Search for the cell housing the specified text and yield its (x, y) center coordinate. 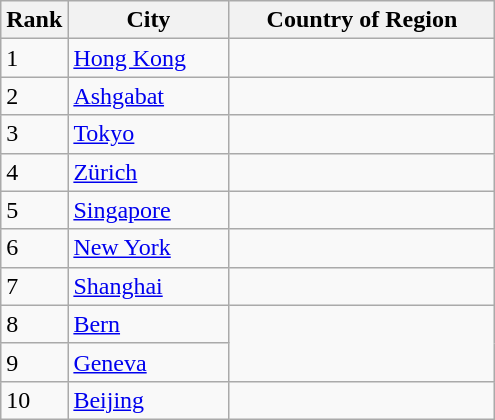
Beijing (148, 400)
5 (34, 210)
Shanghai (148, 286)
2 (34, 96)
Zürich (148, 172)
Singapore (148, 210)
Ashgabat (148, 96)
1 (34, 58)
Country of Region (362, 20)
Tokyo (148, 134)
Hong Kong (148, 58)
4 (34, 172)
6 (34, 248)
7 (34, 286)
9 (34, 362)
3 (34, 134)
New York (148, 248)
Rank (34, 20)
10 (34, 400)
Bern (148, 324)
8 (34, 324)
City (148, 20)
Geneva (148, 362)
